Capture the cell that displays the provided text and extract its (X, Y) central coordinate. 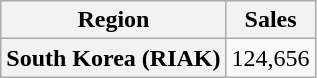
124,656 (270, 58)
Sales (270, 20)
Region (114, 20)
South Korea (RIAK) (114, 58)
